Search for the cell housing the specified text and yield its (X, Y) center coordinate. 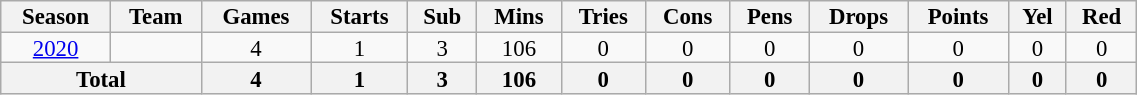
Total (101, 78)
Tries (603, 16)
Pens (770, 16)
Cons (688, 16)
Drops (858, 16)
Points (958, 16)
Starts (360, 16)
Sub (442, 16)
Team (156, 16)
Games (256, 16)
2020 (56, 48)
Yel (1037, 16)
Red (1101, 16)
Mins (520, 16)
Season (56, 16)
